Return (X, Y) of the center of cell containing provided text 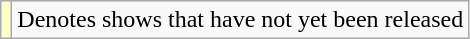
Denotes shows that have not yet been released (240, 20)
